Extract the [X, Y] coordinate from the center of the cell holding the provided text.  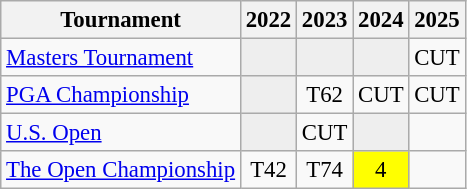
The Open Championship [121, 170]
T62 [325, 95]
2024 [381, 20]
2022 [268, 20]
2023 [325, 20]
U.S. Open [121, 133]
Tournament [121, 20]
T42 [268, 170]
Masters Tournament [121, 58]
4 [381, 170]
T74 [325, 170]
2025 [437, 20]
PGA Championship [121, 95]
